Locate the cell with the specified text and output its [x, y] center coordinate. 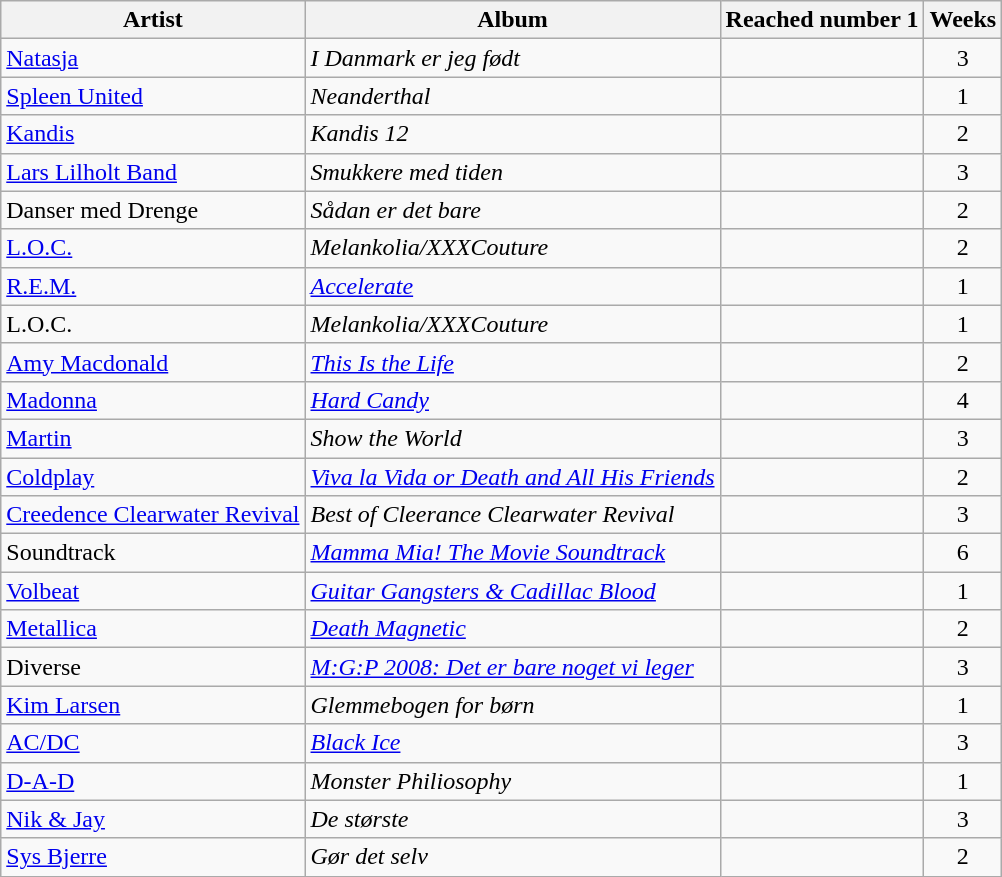
Madonna [153, 400]
R.E.M. [153, 286]
AC/DC [153, 743]
4 [963, 400]
This Is the Life [512, 362]
De største [512, 819]
Amy Macdonald [153, 362]
Nik & Jay [153, 819]
I Danmark er jeg født [512, 58]
Diverse [153, 667]
Monster Philiosophy [512, 781]
Accelerate [512, 286]
Coldplay [153, 477]
Spleen United [153, 96]
Natasja [153, 58]
Black Ice [512, 743]
Album [512, 20]
Hard Candy [512, 400]
M:G:P 2008: Det er bare noget vi leger [512, 667]
Kim Larsen [153, 705]
Metallica [153, 629]
Weeks [963, 20]
Mamma Mia! The Movie Soundtrack [512, 553]
Gør det selv [512, 857]
Reached number 1 [822, 20]
Show the World [512, 438]
Viva la Vida or Death and All His Friends [512, 477]
Martin [153, 438]
Artist [153, 20]
Kandis [153, 134]
Neanderthal [512, 96]
Guitar Gangsters & Cadillac Blood [512, 591]
Death Magnetic [512, 629]
6 [963, 553]
Smukkere med tiden [512, 172]
Soundtrack [153, 553]
Lars Lilholt Band [153, 172]
D-A-D [153, 781]
Best of Cleerance Clearwater Revival [512, 515]
Kandis 12 [512, 134]
Sådan er det bare [512, 210]
Volbeat [153, 591]
Glemmebogen for børn [512, 705]
Creedence Clearwater Revival [153, 515]
Sys Bjerre [153, 857]
Danser med Drenge [153, 210]
